Pinpoint the cell where the given text exists, returning its (x, y) midpoint coordinate. 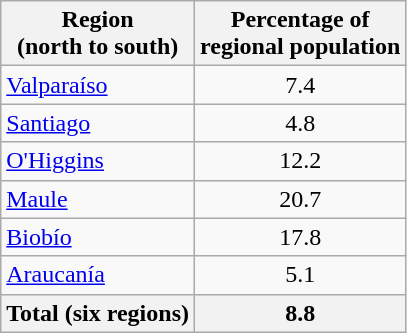
Araucanía (98, 275)
20.7 (300, 199)
17.8 (300, 237)
5.1 (300, 275)
Santiago (98, 123)
8.8 (300, 313)
7.4 (300, 85)
12.2 (300, 161)
Total (six regions) (98, 313)
O'Higgins (98, 161)
4.8 (300, 123)
Maule (98, 199)
Biobío (98, 237)
Percentage ofregional population (300, 34)
Region(north to south) (98, 34)
Valparaíso (98, 85)
